Extract the [x, y] coordinate from the center of the cell holding the provided text.  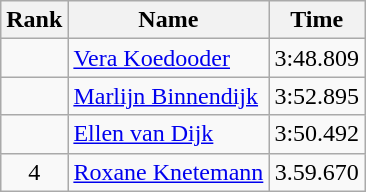
3.59.670 [317, 172]
Vera Koedooder [168, 58]
Rank [34, 20]
Time [317, 20]
Name [168, 20]
Ellen van Dijk [168, 134]
3:48.809 [317, 58]
3:50.492 [317, 134]
3:52.895 [317, 96]
4 [34, 172]
Roxane Knetemann [168, 172]
Marlijn Binnendijk [168, 96]
